For the text-containing cell, return its midpoint in (x, y) coordinate format. 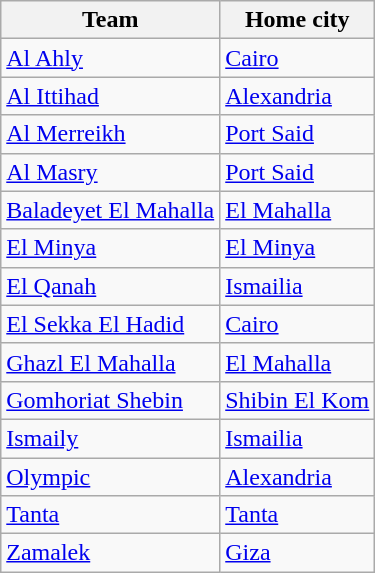
El Qanah (110, 286)
El Sekka El Hadid (110, 324)
Gomhoriat Shebin (110, 400)
Olympic (110, 477)
Zamalek (110, 553)
Al Ahly (110, 58)
Al Ittihad (110, 96)
Home city (298, 20)
Ismaily (110, 438)
Baladeyet El Mahalla (110, 210)
Giza (298, 553)
Shibin El Kom (298, 400)
Al Masry (110, 172)
Al Merreikh (110, 134)
Team (110, 20)
Ghazl El Mahalla (110, 362)
